Provide the [X, Y] coordinate of the cell's center where the given text is located.  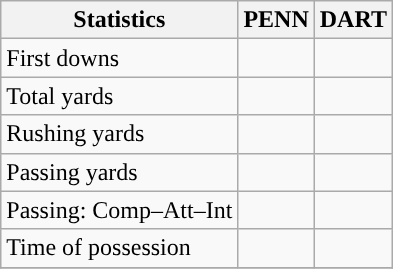
First downs [120, 58]
Rushing yards [120, 134]
Passing: Comp–Att–Int [120, 210]
Time of possession [120, 248]
Statistics [120, 20]
DART [353, 20]
PENN [276, 20]
Total yards [120, 96]
Passing yards [120, 172]
